Return (x, y) of the center of cell containing provided text 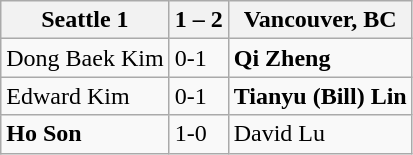
1-0 (198, 134)
Dong Baek Kim (85, 58)
Edward Kim (85, 96)
Tianyu (Bill) Lin (320, 96)
1 – 2 (198, 20)
Qi Zheng (320, 58)
Ho Son (85, 134)
Seattle 1 (85, 20)
Vancouver, BC (320, 20)
David Lu (320, 134)
